Pinpoint the cell where the given text exists, returning its (X, Y) midpoint coordinate. 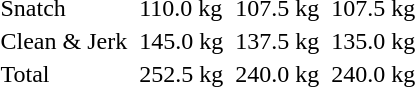
137.5 kg (278, 41)
145.0 kg (182, 41)
